Pinpoint the cell where the given text exists, returning its [x, y] midpoint coordinate. 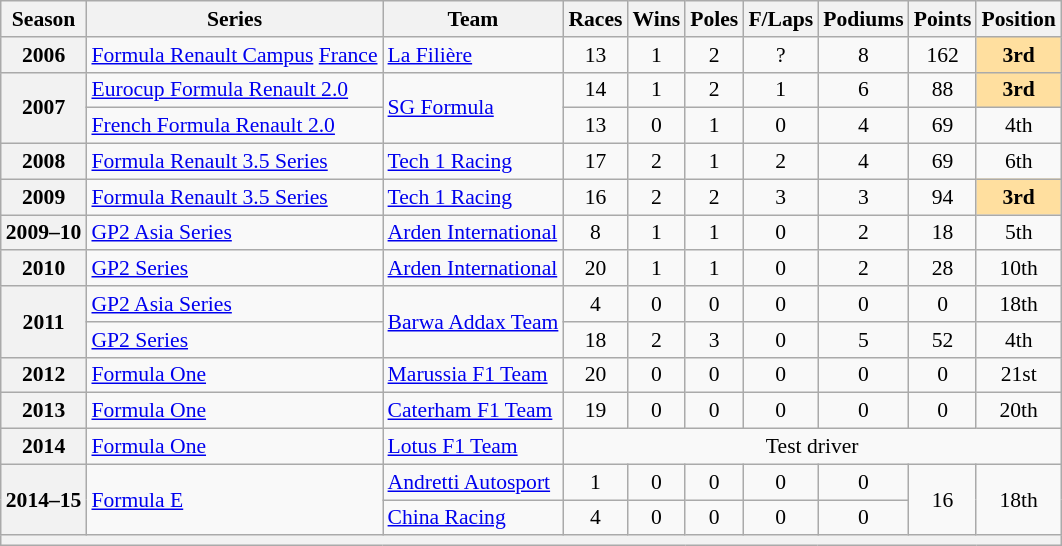
Points [943, 19]
6 [864, 90]
Races [595, 19]
6th [1018, 162]
2012 [44, 375]
La Filière [474, 55]
2006 [44, 55]
2010 [44, 269]
Test driver [812, 447]
Caterham F1 Team [474, 411]
Wins [656, 19]
F/Laps [780, 19]
Poles [714, 19]
Marussia F1 Team [474, 375]
52 [943, 340]
94 [943, 197]
Andretti Autosport [474, 482]
5 [864, 340]
20th [1018, 411]
Series [234, 19]
French Formula Renault 2.0 [234, 126]
88 [943, 90]
Eurocup Formula Renault 2.0 [234, 90]
2008 [44, 162]
2014–15 [44, 500]
2009 [44, 197]
2007 [44, 108]
2009–10 [44, 233]
China Racing [474, 518]
Formula Renault Campus France [234, 55]
17 [595, 162]
Podiums [864, 19]
Formula E [234, 500]
? [780, 55]
SG Formula [474, 108]
2014 [44, 447]
2013 [44, 411]
21st [1018, 375]
162 [943, 55]
Team [474, 19]
19 [595, 411]
Season [44, 19]
Lotus F1 Team [474, 447]
10th [1018, 269]
2011 [44, 322]
5th [1018, 233]
28 [943, 269]
14 [595, 90]
Position [1018, 19]
Barwa Addax Team [474, 322]
